Identify which cell holds the provided text, then report its [x, y] central coordinate. 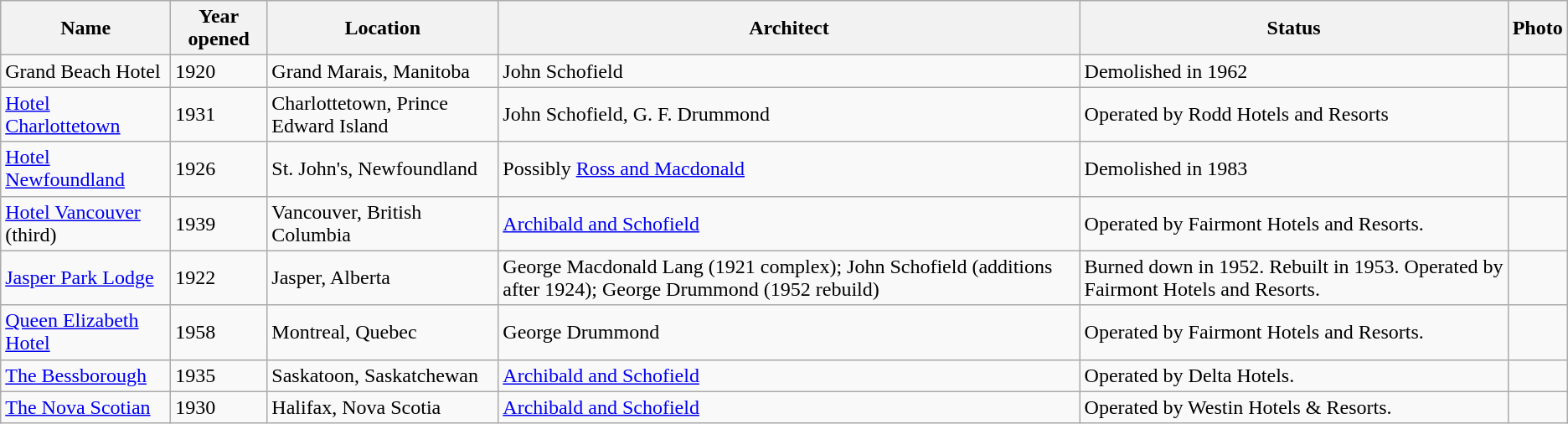
St. John's, Newfoundland [383, 169]
1930 [219, 407]
Location [383, 28]
George Macdonald Lang (1921 complex); John Schofield (additions after 1924); George Drummond (1952 rebuild) [789, 278]
1939 [219, 223]
John Schofield [789, 71]
The Bessborough [85, 375]
George Drummond [789, 332]
Grand Beach Hotel [85, 71]
John Schofield, G. F. Drummond [789, 114]
Saskatoon, Saskatchewan [383, 375]
Photo [1538, 28]
1931 [219, 114]
Montreal, Quebec [383, 332]
Charlottetown, Prince Edward Island [383, 114]
1926 [219, 169]
Grand Marais, Manitoba [383, 71]
Possibly Ross and Macdonald [789, 169]
Jasper Park Lodge [85, 278]
Hotel Charlottetown [85, 114]
Hotel Vancouver (third) [85, 223]
Halifax, Nova Scotia [383, 407]
Operated by Delta Hotels. [1293, 375]
Demolished in 1983 [1293, 169]
Architect [789, 28]
Jasper, Alberta [383, 278]
Name [85, 28]
Burned down in 1952. Rebuilt in 1953. Operated by Fairmont Hotels and Resorts. [1293, 278]
Queen Elizabeth Hotel [85, 332]
1920 [219, 71]
Operated by Rodd Hotels and Resorts [1293, 114]
1922 [219, 278]
1958 [219, 332]
The Nova Scotian [85, 407]
Vancouver, British Columbia [383, 223]
1935 [219, 375]
Demolished in 1962 [1293, 71]
Status [1293, 28]
Operated by Westin Hotels & Resorts. [1293, 407]
Hotel Newfoundland [85, 169]
Year opened [219, 28]
